Locate the cell with the specified text and output its (X, Y) center coordinate. 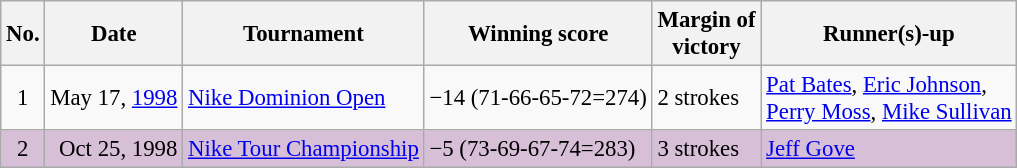
Nike Dominion Open (304, 98)
Nike Tour Championship (304, 149)
−14 (71-66-65-72=274) (538, 98)
1 (23, 98)
Tournament (304, 34)
Runner(s)-up (889, 34)
Pat Bates, Eric Johnson, Perry Moss, Mike Sullivan (889, 98)
May 17, 1998 (114, 98)
2 (23, 149)
Jeff Gove (889, 149)
2 strokes (706, 98)
Date (114, 34)
3 strokes (706, 149)
Margin ofvictory (706, 34)
No. (23, 34)
−5 (73-69-67-74=283) (538, 149)
Winning score (538, 34)
Oct 25, 1998 (114, 149)
